Provide the (X, Y) coordinate of the cell's center where the given text is located.  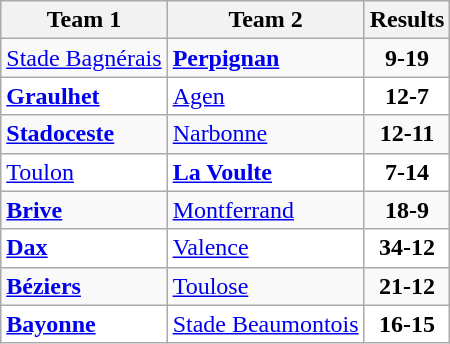
Graulhet (84, 96)
Results (407, 20)
Stadoceste (84, 134)
Stade Beaumontois (266, 324)
Team 2 (266, 20)
Agen (266, 96)
Béziers (84, 286)
Toulon (84, 172)
9-19 (407, 58)
Brive (84, 210)
Montferrand (266, 210)
Team 1 (84, 20)
7-14 (407, 172)
La Voulte (266, 172)
21-12 (407, 286)
12-7 (407, 96)
34-12 (407, 248)
12-11 (407, 134)
Narbonne (266, 134)
Bayonne (84, 324)
18-9 (407, 210)
Dax (84, 248)
Perpignan (266, 58)
Valence (266, 248)
Toulose (266, 286)
Stade Bagnérais (84, 58)
16-15 (407, 324)
